Capture the cell that displays the provided text and extract its [x, y] central coordinate. 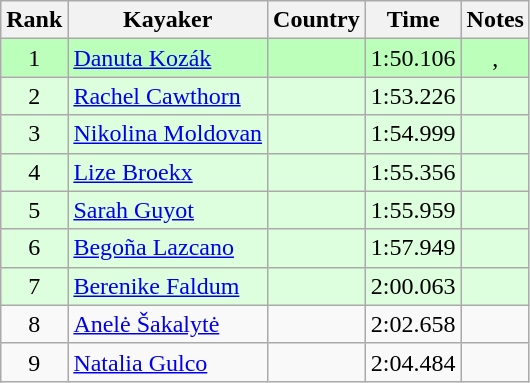
2:02.658 [413, 324]
Rachel Cawthorn [168, 96]
3 [34, 134]
Country [317, 20]
Begoña Lazcano [168, 248]
Time [413, 20]
7 [34, 286]
Berenike Faldum [168, 286]
1:54.999 [413, 134]
Nikolina Moldovan [168, 134]
2:04.484 [413, 362]
Kayaker [168, 20]
1 [34, 58]
5 [34, 210]
9 [34, 362]
6 [34, 248]
1:50.106 [413, 58]
1:55.959 [413, 210]
Anelė Šakalytė [168, 324]
Natalia Gulco [168, 362]
1:57.949 [413, 248]
Lize Broekx [168, 172]
1:55.356 [413, 172]
Rank [34, 20]
Notes [495, 20]
8 [34, 324]
Danuta Kozák [168, 58]
4 [34, 172]
2 [34, 96]
2:00.063 [413, 286]
1:53.226 [413, 96]
Sarah Guyot [168, 210]
, [495, 58]
